Return the [x, y] coordinate for the center point of the cell that contains the specified text.  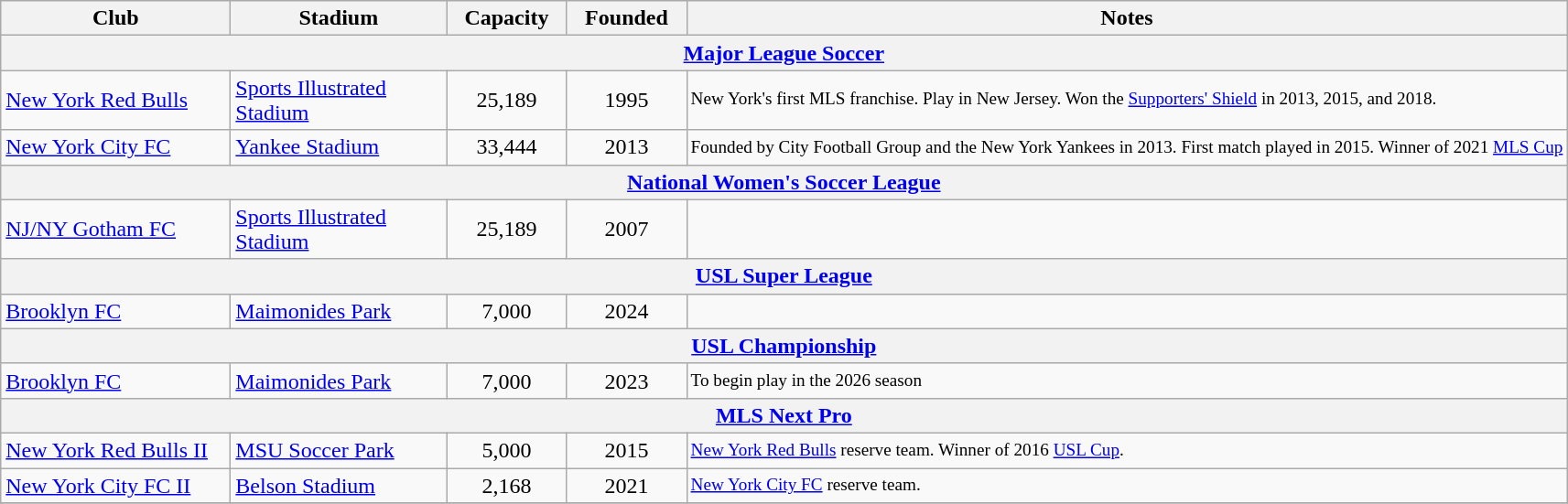
New York Red Bulls reserve team. Winner of 2016 USL Cup. [1127, 450]
2024 [626, 311]
Belson Stadium [339, 486]
New York City FC II [115, 486]
MLS Next Pro [784, 415]
2015 [626, 450]
Major League Soccer [784, 53]
2023 [626, 381]
New York's first MLS franchise. Play in New Jersey. Won the Supporters' Shield in 2013, 2015, and 2018. [1127, 101]
To begin play in the 2026 season [1127, 381]
USL Championship [784, 346]
33,444 [507, 147]
New York Red Bulls II [115, 450]
New York Red Bulls [115, 101]
2013 [626, 147]
Founded [626, 18]
NJ/NY Gotham FC [115, 229]
2,168 [507, 486]
2021 [626, 486]
New York City FC [115, 147]
5,000 [507, 450]
MSU Soccer Park [339, 450]
Stadium [339, 18]
Notes [1127, 18]
Capacity [507, 18]
Yankee Stadium [339, 147]
2007 [626, 229]
New York City FC reserve team. [1127, 486]
National Women's Soccer League [784, 182]
1995 [626, 101]
Club [115, 18]
Founded by City Football Group and the New York Yankees in 2013. First match played in 2015. Winner of 2021 MLS Cup [1127, 147]
USL Super League [784, 276]
